Capture the cell that displays the provided text and extract its (x, y) central coordinate. 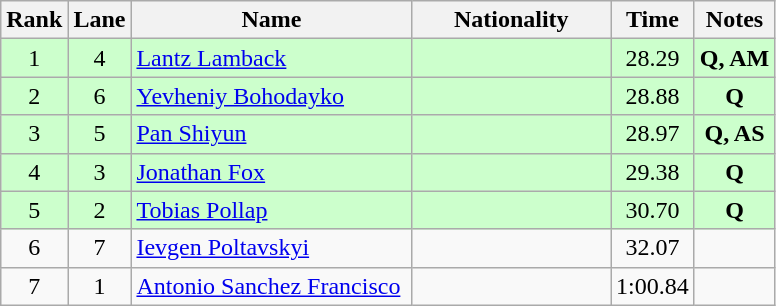
Name (272, 20)
Pan Shiyun (272, 134)
Lane (100, 20)
28.29 (653, 58)
Q, AM (734, 58)
Lantz Lamback (272, 58)
Time (653, 20)
Jonathan Fox (272, 172)
Yevheniy Bohodayko (272, 96)
Nationality (512, 20)
29.38 (653, 172)
Q, AS (734, 134)
Notes (734, 20)
Antonio Sanchez Francisco (272, 286)
28.97 (653, 134)
Rank (34, 20)
30.70 (653, 210)
1:00.84 (653, 286)
28.88 (653, 96)
32.07 (653, 248)
Ievgen Poltavskyi (272, 248)
Tobias Pollap (272, 210)
